Capture the cell that displays the provided text and extract its (x, y) central coordinate. 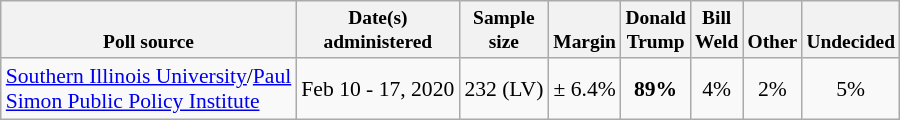
5% (851, 88)
Other (772, 30)
Feb 10 - 17, 2020 (378, 88)
2% (772, 88)
Southern Illinois University/PaulSimon Public Policy Institute (149, 88)
BillWeld (716, 30)
Margin (584, 30)
89% (656, 88)
DonaldTrump (656, 30)
± 6.4% (584, 88)
4% (716, 88)
232 (LV) (504, 88)
Date(s)administered (378, 30)
Samplesize (504, 30)
Undecided (851, 30)
Poll source (149, 30)
